Provide the (x, y) coordinate of the cell's center where the given text is located.  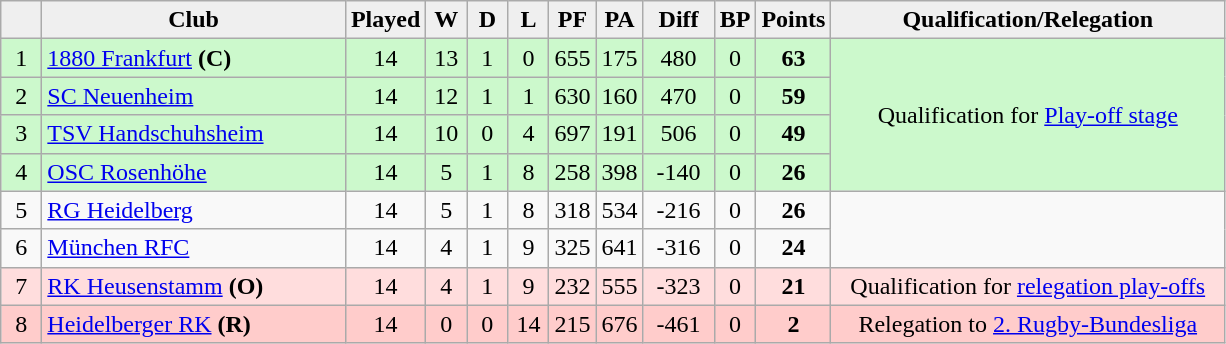
191 (620, 134)
398 (620, 172)
W (446, 20)
697 (572, 134)
641 (620, 248)
160 (620, 96)
175 (620, 58)
RG Heidelberg (194, 210)
-216 (678, 210)
534 (620, 210)
-323 (678, 286)
13 (446, 58)
470 (678, 96)
Relegation to 2. Rugby-Bundesliga (1028, 324)
325 (572, 248)
München RFC (194, 248)
258 (572, 172)
10 (446, 134)
OSC Rosenhöhe (194, 172)
-461 (678, 324)
Qualification/Relegation (1028, 20)
Qualification for relegation play-offs (1028, 286)
3 (22, 134)
24 (794, 248)
PF (572, 20)
Points (794, 20)
Club (194, 20)
PA (620, 20)
21 (794, 286)
-140 (678, 172)
12 (446, 96)
63 (794, 58)
SC Neuenheim (194, 96)
Qualification for Play-off stage (1028, 115)
318 (572, 210)
L (528, 20)
1880 Frankfurt (C) (194, 58)
D (488, 20)
215 (572, 324)
630 (572, 96)
480 (678, 58)
7 (22, 286)
Heidelberger RK (R) (194, 324)
6 (22, 248)
Diff (678, 20)
59 (794, 96)
BP (735, 20)
RK Heusenstamm (O) (194, 286)
232 (572, 286)
49 (794, 134)
506 (678, 134)
-316 (678, 248)
TSV Handschuhsheim (194, 134)
Played (385, 20)
655 (572, 58)
676 (620, 324)
555 (620, 286)
